Detect which cell encompasses the target text, then output its (X, Y) center coordinate. 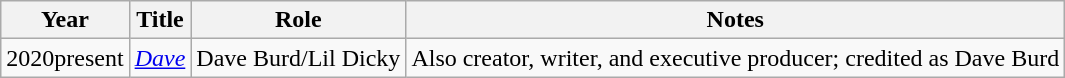
2020present (65, 58)
Role (298, 20)
Year (65, 20)
Also creator, writer, and executive producer; credited as Dave Burd (736, 58)
Title (160, 20)
Dave (160, 58)
Notes (736, 20)
Dave Burd/Lil Dicky (298, 58)
